From the cell containing the given text, extract its center point as (X, Y) coordinate. 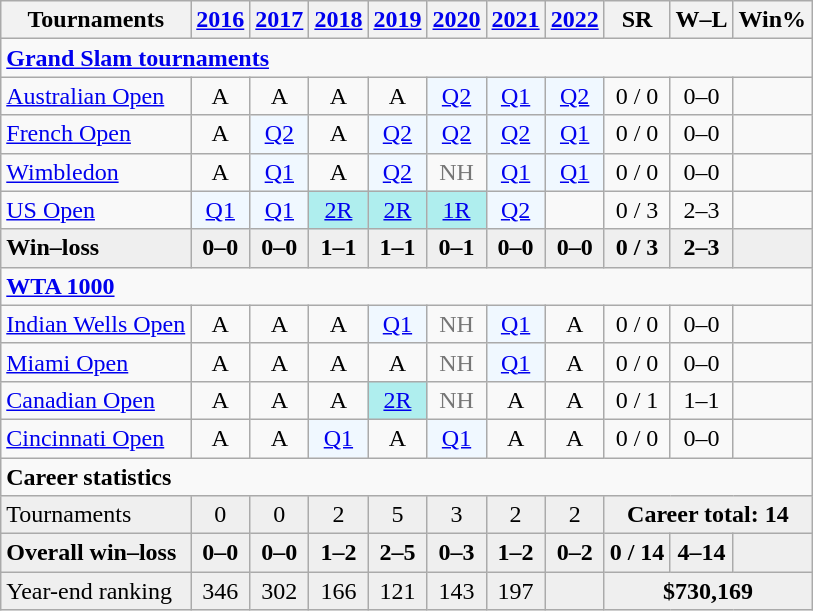
2019 (398, 20)
Career total: 14 (708, 515)
166 (338, 591)
2016 (220, 20)
2022 (574, 20)
2021 (516, 20)
0–2 (574, 553)
1R (456, 210)
Career statistics (406, 477)
0 / 14 (637, 553)
2–5 (398, 553)
302 (280, 591)
3 (456, 515)
Wimbledon (96, 172)
Win–loss (96, 248)
Cincinnati Open (96, 438)
W–L (702, 20)
0–3 (456, 553)
2020 (456, 20)
Miami Open (96, 362)
US Open (96, 210)
Win% (772, 20)
197 (516, 591)
143 (456, 591)
WTA 1000 (406, 286)
Year-end ranking (96, 591)
Grand Slam tournaments (406, 58)
346 (220, 591)
$730,169 (708, 591)
Australian Open (96, 96)
French Open (96, 134)
Overall win–loss (96, 553)
2017 (280, 20)
Canadian Open (96, 400)
0 / 1 (637, 400)
4–14 (702, 553)
0–1 (456, 248)
Indian Wells Open (96, 324)
5 (398, 515)
2018 (338, 20)
121 (398, 591)
SR (637, 20)
